Return the (x, y) coordinate for the center point of the cell that contains the specified text.  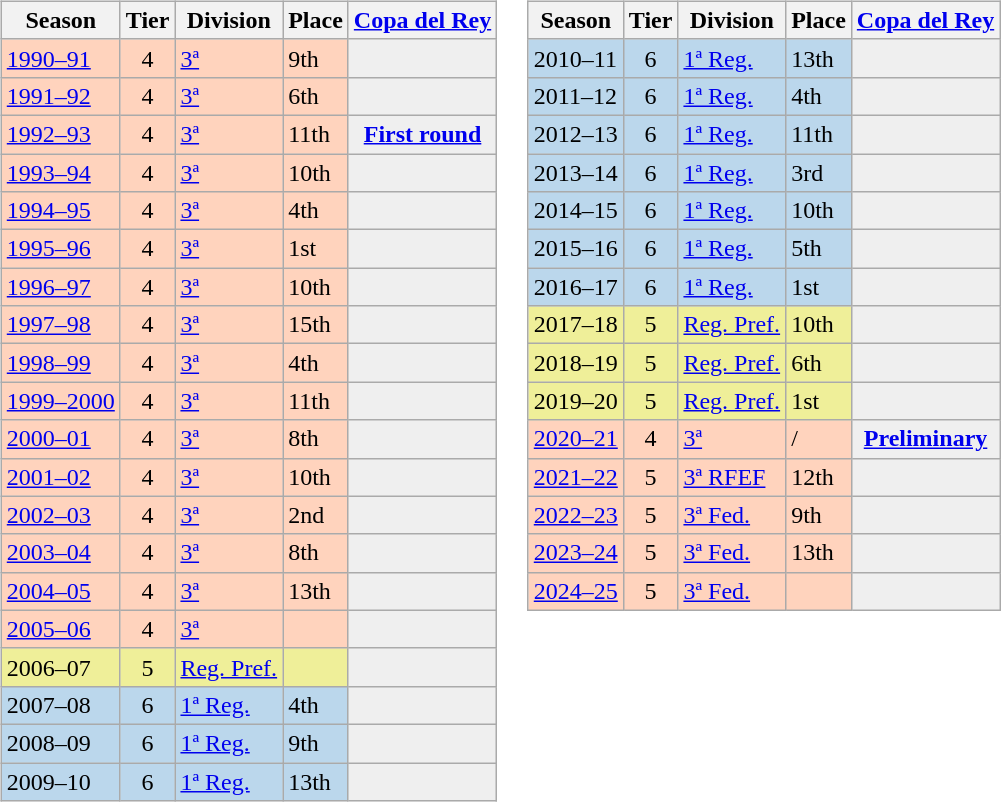
Preliminary (925, 439)
2021–22 (576, 477)
2016–17 (576, 287)
1990–91 (60, 58)
2001–02 (60, 477)
2015–16 (576, 249)
1996–97 (60, 287)
1991–92 (60, 96)
2003–04 (60, 553)
15th (316, 325)
First round (422, 134)
2023–24 (576, 553)
2006–07 (60, 667)
2010–11 (576, 58)
2008–09 (60, 743)
2nd (316, 515)
1998–99 (60, 363)
2007–08 (60, 705)
2012–13 (576, 134)
2002–03 (60, 515)
1992–93 (60, 134)
2013–14 (576, 173)
2020–21 (576, 439)
2017–18 (576, 325)
2022–23 (576, 515)
2000–01 (60, 439)
1993–94 (60, 173)
/ (819, 439)
2011–12 (576, 96)
2019–20 (576, 401)
2005–06 (60, 629)
2018–19 (576, 363)
2009–10 (60, 781)
12th (819, 477)
1995–96 (60, 249)
2024–25 (576, 591)
3rd (819, 173)
5th (819, 249)
1997–98 (60, 325)
3ª RFEF (732, 477)
1999–2000 (60, 401)
1994–95 (60, 211)
2014–15 (576, 211)
2004–05 (60, 591)
